Output the [X, Y] coordinate of the center of the cell containing the given text.  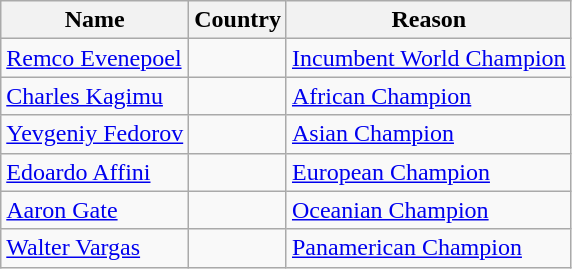
European Champion [428, 172]
Incumbent World Champion [428, 58]
Yevgeniy Fedorov [95, 134]
Name [95, 20]
Asian Champion [428, 134]
Aaron Gate [95, 210]
Walter Vargas [95, 248]
Remco Evenepoel [95, 58]
Charles Kagimu [95, 96]
Oceanian Champion [428, 210]
African Champion [428, 96]
Panamerican Champion [428, 248]
Reason [428, 20]
Country [238, 20]
Edoardo Affini [95, 172]
